Find where the given text appears and provide that cell's center as [X, Y] coordinate. 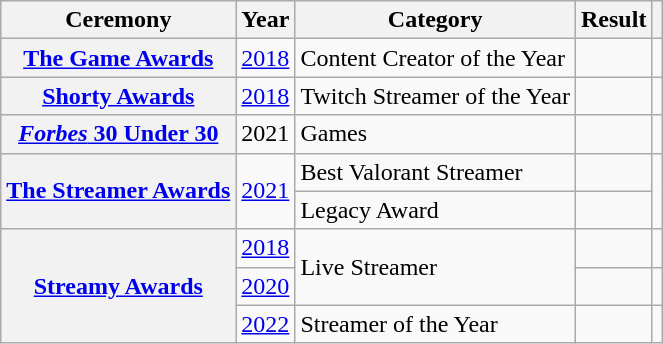
Category [436, 20]
The Streamer Awards [118, 191]
2022 [266, 324]
Live Streamer [436, 267]
Twitch Streamer of the Year [436, 96]
Legacy Award [436, 210]
Best Valorant Streamer [436, 172]
Year [266, 20]
Streamer of the Year [436, 324]
Shorty Awards [118, 96]
Content Creator of the Year [436, 58]
Streamy Awards [118, 286]
Result [614, 20]
Forbes 30 Under 30 [118, 134]
Ceremony [118, 20]
Games [436, 134]
2020 [266, 286]
The Game Awards [118, 58]
